Search for the cell housing the specified text and yield its [x, y] center coordinate. 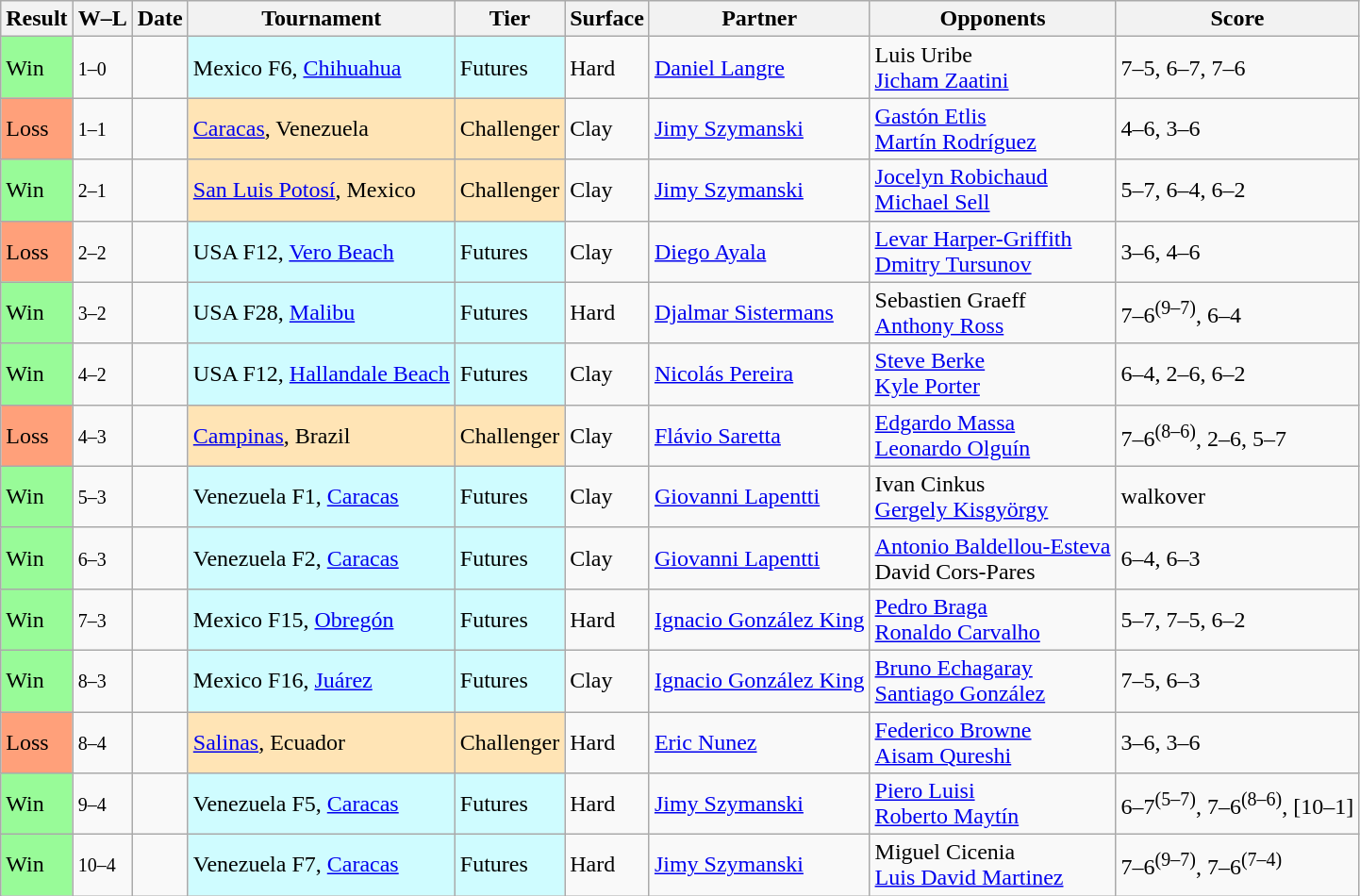
9–4 [102, 804]
Pedro Braga Ronaldo Carvalho [992, 619]
2–1 [102, 191]
7–5, 6–7, 7–6 [1237, 68]
Tier [509, 19]
Diego Ayala [759, 251]
4–3 [102, 436]
1–1 [102, 128]
Tournament [321, 19]
Daniel Langre [759, 68]
Bruno Echagaray Santiago González [992, 681]
2–2 [102, 251]
4–2 [102, 373]
Score [1237, 19]
W–L [102, 19]
Jocelyn Robichaud Michael Sell [992, 191]
Venezuela F5, Caracas [321, 804]
Ivan Cinkus Gergely Kisgyörgy [992, 496]
5–3 [102, 496]
Mexico F6, Chihuahua [321, 68]
Nicolás Pereira [759, 373]
4–6, 3–6 [1237, 128]
Venezuela F2, Caracas [321, 558]
Partner [759, 19]
Mexico F16, Juárez [321, 681]
Venezuela F1, Caracas [321, 496]
Eric Nunez [759, 741]
6–7(5–7), 7–6(8–6), [10–1] [1237, 804]
Miguel Cicenia Luis David Martinez [992, 866]
8–3 [102, 681]
Sebastien Graeff Anthony Ross [992, 313]
7–6(9–7), 7–6(7–4) [1237, 866]
USA F28, Malibu [321, 313]
walkover [1237, 496]
Piero Luisi Roberto Maytín [992, 804]
Opponents [992, 19]
8–4 [102, 741]
Federico Browne Aisam Qureshi [992, 741]
5–7, 6–4, 6–2 [1237, 191]
6–3 [102, 558]
3–6, 3–6 [1237, 741]
USA F12, Hallandale Beach [321, 373]
Luis Uribe Jicham Zaatini [992, 68]
3–6, 4–6 [1237, 251]
Result [37, 19]
Gastón Etlis Martín Rodríguez [992, 128]
Antonio Baldellou-Esteva David Cors-Pares [992, 558]
Flávio Saretta [759, 436]
5–7, 7–5, 6–2 [1237, 619]
Levar Harper-Griffith Dmitry Tursunov [992, 251]
7–6(9–7), 6–4 [1237, 313]
6–4, 2–6, 6–2 [1237, 373]
7–6(8–6), 2–6, 5–7 [1237, 436]
Salinas, Ecuador [321, 741]
Mexico F15, Obregón [321, 619]
Surface [607, 19]
3–2 [102, 313]
USA F12, Vero Beach [321, 251]
Venezuela F7, Caracas [321, 866]
1–0 [102, 68]
Caracas, Venezuela [321, 128]
San Luis Potosí, Mexico [321, 191]
Edgardo Massa Leonardo Olguín [992, 436]
Campinas, Brazil [321, 436]
Djalmar Sistermans [759, 313]
7–3 [102, 619]
Steve Berke Kyle Porter [992, 373]
Date [160, 19]
6–4, 6–3 [1237, 558]
10–4 [102, 866]
7–5, 6–3 [1237, 681]
